Determine the (X, Y) coordinate at the center of the cell enclosing the given text.  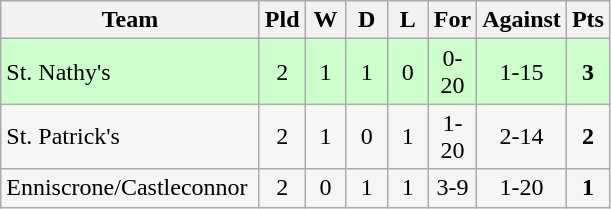
3 (588, 72)
L (408, 20)
3-9 (452, 188)
Pld (282, 20)
2-14 (522, 136)
For (452, 20)
Team (130, 20)
Enniscrone/Castleconnor (130, 188)
W (326, 20)
St. Nathy's (130, 72)
0-20 (452, 72)
St. Patrick's (130, 136)
D (366, 20)
Against (522, 20)
Pts (588, 20)
1-15 (522, 72)
